Output the [x, y] coordinate of the center of the cell containing the given text.  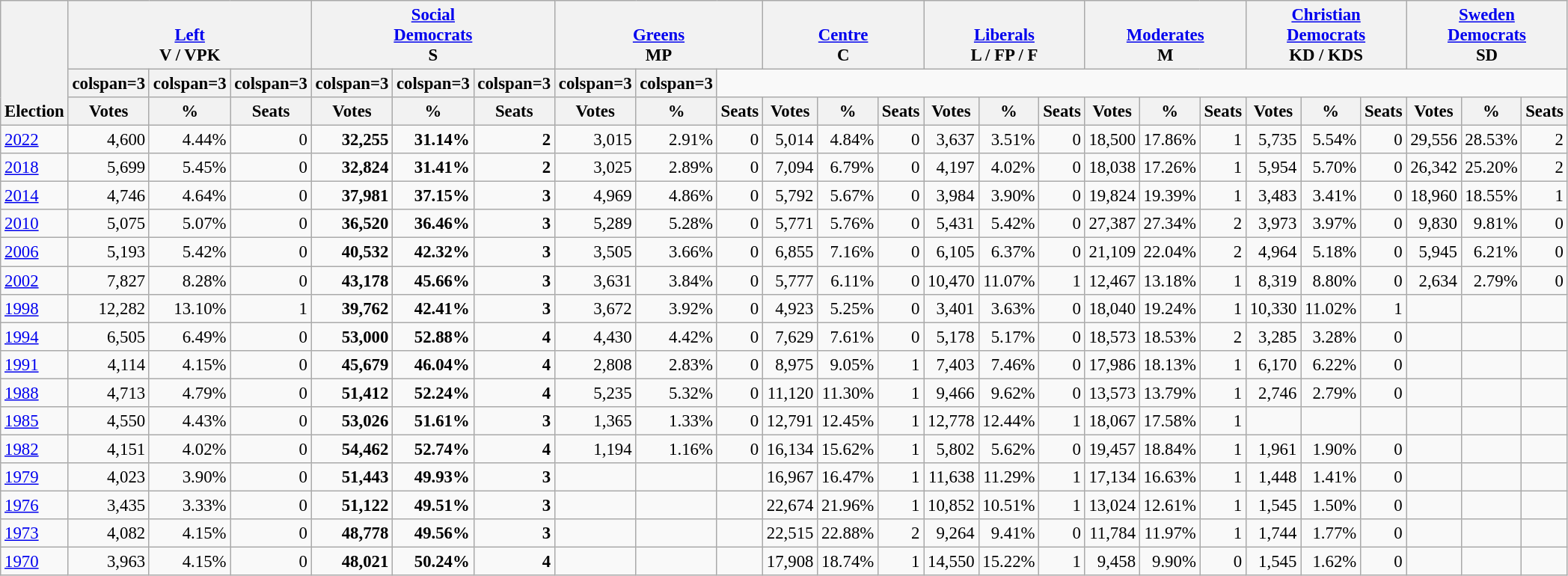
1,744 [1273, 533]
42.32% [433, 252]
12,282 [108, 308]
3,973 [1273, 224]
3,631 [595, 281]
11,120 [790, 393]
1991 [34, 364]
2.83% [676, 364]
26,342 [1433, 168]
15.22% [1008, 562]
1979 [34, 477]
6.11% [848, 281]
19.24% [1170, 308]
7.16% [848, 252]
27.34% [1170, 224]
4,197 [952, 168]
21.96% [848, 505]
11,784 [1112, 533]
10,852 [952, 505]
3.63% [1008, 308]
10.51% [1008, 505]
18.13% [1170, 364]
19,824 [1112, 196]
31.41% [433, 168]
4,550 [108, 421]
5,235 [595, 393]
1970 [34, 562]
17,134 [1112, 477]
11.02% [1331, 308]
37,981 [352, 196]
9,466 [952, 393]
46.04% [433, 364]
18.74% [848, 562]
4,023 [108, 477]
1,365 [595, 421]
5.25% [848, 308]
3.84% [676, 281]
4,114 [108, 364]
4.42% [676, 337]
6.37% [1008, 252]
1,961 [1273, 449]
9,458 [1112, 562]
4.44% [189, 140]
9.05% [848, 364]
14,550 [952, 562]
52.24% [433, 393]
7,827 [108, 281]
32,824 [352, 168]
5.67% [848, 196]
19.39% [1170, 196]
12,467 [1112, 281]
5.17% [1008, 337]
5,431 [952, 224]
8.28% [189, 281]
16,134 [790, 449]
18,038 [1112, 168]
15.62% [848, 449]
7,403 [952, 364]
1998 [34, 308]
22.04% [1170, 252]
17.58% [1170, 421]
5,178 [952, 337]
32,255 [352, 140]
1.62% [1331, 562]
16.47% [848, 477]
3.92% [676, 308]
1.16% [676, 449]
8.80% [1331, 281]
5,792 [790, 196]
3.41% [1331, 196]
31.14% [433, 140]
3,483 [1273, 196]
49.93% [433, 477]
12.44% [1008, 421]
6.49% [189, 337]
16,967 [790, 477]
53,000 [352, 337]
8,975 [790, 364]
2.91% [676, 140]
22,515 [790, 533]
51.61% [433, 421]
4.64% [189, 196]
5,699 [108, 168]
CentreC [842, 35]
5.18% [1331, 252]
11.29% [1008, 477]
2018 [34, 168]
5,075 [108, 224]
22.88% [848, 533]
1976 [34, 505]
17.26% [1170, 168]
9.90% [1170, 562]
37.15% [433, 196]
11.07% [1008, 281]
1994 [34, 337]
13,024 [1112, 505]
18,960 [1433, 196]
13.79% [1170, 393]
4,923 [790, 308]
2,634 [1433, 281]
25.20% [1492, 168]
5.62% [1008, 449]
3,963 [108, 562]
28.53% [1492, 140]
3.33% [189, 505]
5.76% [848, 224]
3,401 [952, 308]
3,505 [595, 252]
5.28% [676, 224]
18,067 [1112, 421]
3,285 [1273, 337]
49.56% [433, 533]
1988 [34, 393]
1,448 [1273, 477]
53,026 [352, 421]
6,105 [952, 252]
1.41% [1331, 477]
12.45% [848, 421]
9.41% [1008, 533]
6.79% [848, 168]
3.51% [1008, 140]
3.97% [1331, 224]
3,984 [952, 196]
12,778 [952, 421]
9,830 [1433, 224]
49.51% [433, 505]
LeftV / VPK [190, 35]
7.46% [1008, 364]
5,777 [790, 281]
4.84% [848, 140]
4,964 [1273, 252]
40,532 [352, 252]
7,094 [790, 168]
9.62% [1008, 393]
4,600 [108, 140]
17,986 [1112, 364]
1982 [34, 449]
3.66% [676, 252]
1973 [34, 533]
43,178 [352, 281]
16.63% [1170, 477]
11.30% [848, 393]
17.86% [1170, 140]
51,122 [352, 505]
5,945 [1433, 252]
ChristianDemocratsKD / KDS [1326, 35]
19,457 [1112, 449]
48,021 [352, 562]
13.10% [189, 308]
6,170 [1273, 364]
2,746 [1273, 393]
2002 [34, 281]
5,802 [952, 449]
4.79% [189, 393]
11.97% [1170, 533]
Election [34, 63]
4,151 [108, 449]
36.46% [433, 224]
52.74% [433, 449]
45,679 [352, 364]
10,330 [1273, 308]
1.77% [1331, 533]
48,778 [352, 533]
13,573 [1112, 393]
4.86% [676, 196]
12.61% [1170, 505]
29,556 [1433, 140]
54,462 [352, 449]
6.22% [1331, 364]
18.84% [1170, 449]
39,762 [352, 308]
5.07% [189, 224]
2006 [34, 252]
3,435 [108, 505]
4,430 [595, 337]
18,573 [1112, 337]
3,672 [595, 308]
1.90% [1331, 449]
1.50% [1331, 505]
5.45% [189, 168]
5,289 [595, 224]
4.43% [189, 421]
27,387 [1112, 224]
5,771 [790, 224]
6,505 [108, 337]
5.54% [1331, 140]
17,908 [790, 562]
22,674 [790, 505]
7.61% [848, 337]
45.66% [433, 281]
18.53% [1170, 337]
10,470 [952, 281]
1985 [34, 421]
4,713 [108, 393]
18,040 [1112, 308]
5,954 [1273, 168]
5,735 [1273, 140]
5,193 [108, 252]
7,629 [790, 337]
9,264 [952, 533]
2.89% [676, 168]
21,109 [1112, 252]
6,855 [790, 252]
3.28% [1331, 337]
GreensMP [658, 35]
18.55% [1492, 196]
3,015 [595, 140]
51,443 [352, 477]
3,637 [952, 140]
52.88% [433, 337]
5,014 [790, 140]
50.24% [433, 562]
4,082 [108, 533]
9.81% [1492, 224]
5.70% [1331, 168]
4,969 [595, 196]
4,746 [108, 196]
3,025 [595, 168]
36,520 [352, 224]
18,500 [1112, 140]
13.18% [1170, 281]
12,791 [790, 421]
1,194 [595, 449]
5.32% [676, 393]
8,319 [1273, 281]
42.41% [433, 308]
SwedenDemocratsSD [1487, 35]
LiberalsL / FP / F [1004, 35]
51,412 [352, 393]
SocialDemocratsS [432, 35]
1.33% [676, 421]
11,638 [952, 477]
6.21% [1492, 252]
2014 [34, 196]
2,808 [595, 364]
2022 [34, 140]
2010 [34, 224]
ModeratesM [1166, 35]
